Return (X, Y) of the center of cell containing provided text 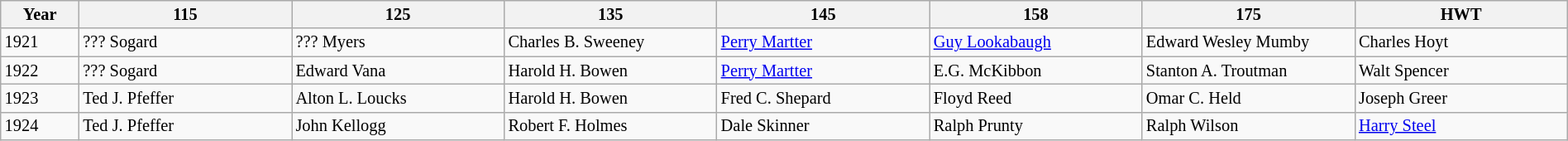
145 (824, 14)
Omar C. Held (1249, 98)
HWT (1460, 14)
1924 (40, 126)
Edward Vana (399, 70)
158 (1035, 14)
John Kellogg (399, 126)
Ralph Prunty (1035, 126)
Stanton A. Troutman (1249, 70)
Alton L. Loucks (399, 98)
Walt Spencer (1460, 70)
1922 (40, 70)
1921 (40, 42)
Year (40, 14)
Dale Skinner (824, 126)
Fred C. Shepard (824, 98)
Edward Wesley Mumby (1249, 42)
Robert F. Holmes (610, 126)
Charles Hoyt (1460, 42)
E.G. McKibbon (1035, 70)
??? Myers (399, 42)
Floyd Reed (1035, 98)
Harry Steel (1460, 126)
115 (185, 14)
Joseph Greer (1460, 98)
1923 (40, 98)
Ralph Wilson (1249, 126)
135 (610, 14)
175 (1249, 14)
125 (399, 14)
Guy Lookabaugh (1035, 42)
Charles B. Sweeney (610, 42)
